Determine the [X, Y] coordinate at the center of the cell enclosing the given text.  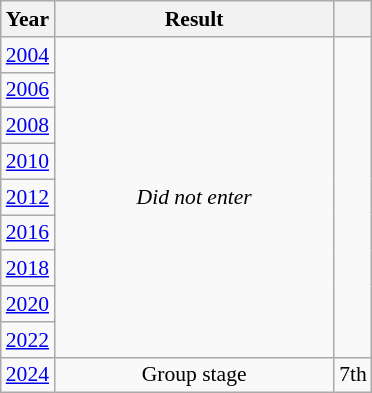
2006 [28, 90]
Did not enter [194, 198]
2010 [28, 162]
2008 [28, 126]
2012 [28, 197]
2022 [28, 340]
2004 [28, 55]
2016 [28, 233]
7th [353, 375]
Result [194, 19]
2024 [28, 375]
Year [28, 19]
Group stage [194, 375]
2020 [28, 304]
2018 [28, 269]
